Return (X, Y) of the center of cell containing provided text 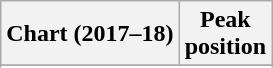
Chart (2017–18) (90, 34)
Peakposition (225, 34)
